Output the (x, y) coordinate of the center of the cell containing the given text.  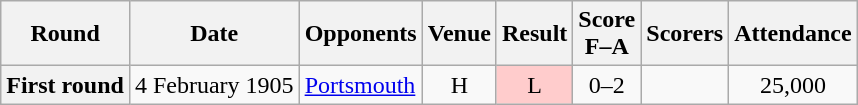
0–2 (607, 85)
Venue (459, 34)
L (534, 85)
Attendance (793, 34)
Result (534, 34)
Opponents (360, 34)
ScoreF–A (607, 34)
Date (214, 34)
25,000 (793, 85)
Portsmouth (360, 85)
First round (66, 85)
H (459, 85)
4 February 1905 (214, 85)
Scorers (685, 34)
Round (66, 34)
